Provide the [X, Y] coordinate of the cell's center where the given text is located.  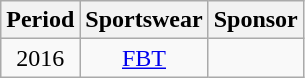
Sponsor [256, 20]
Period [40, 20]
2016 [40, 58]
Sportswear [144, 20]
FBT [144, 58]
